Return (X, Y) of the center of cell containing provided text 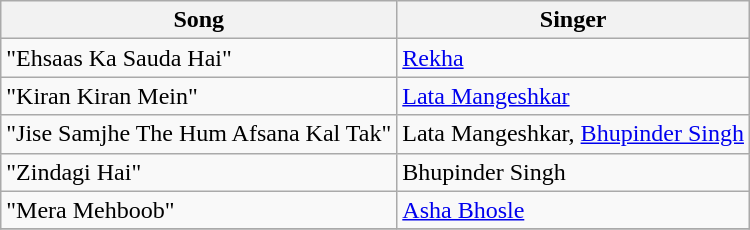
"Ehsaas Ka Sauda Hai" (199, 58)
Lata Mangeshkar, Bhupinder Singh (574, 134)
"Jise Samjhe The Hum Afsana Kal Tak" (199, 134)
"Mera Mehboob" (199, 210)
"Zindagi Hai" (199, 172)
Lata Mangeshkar (574, 96)
Song (199, 20)
Rekha (574, 58)
Bhupinder Singh (574, 172)
"Kiran Kiran Mein" (199, 96)
Singer (574, 20)
Asha Bhosle (574, 210)
